Capture the cell that displays the provided text and extract its (x, y) central coordinate. 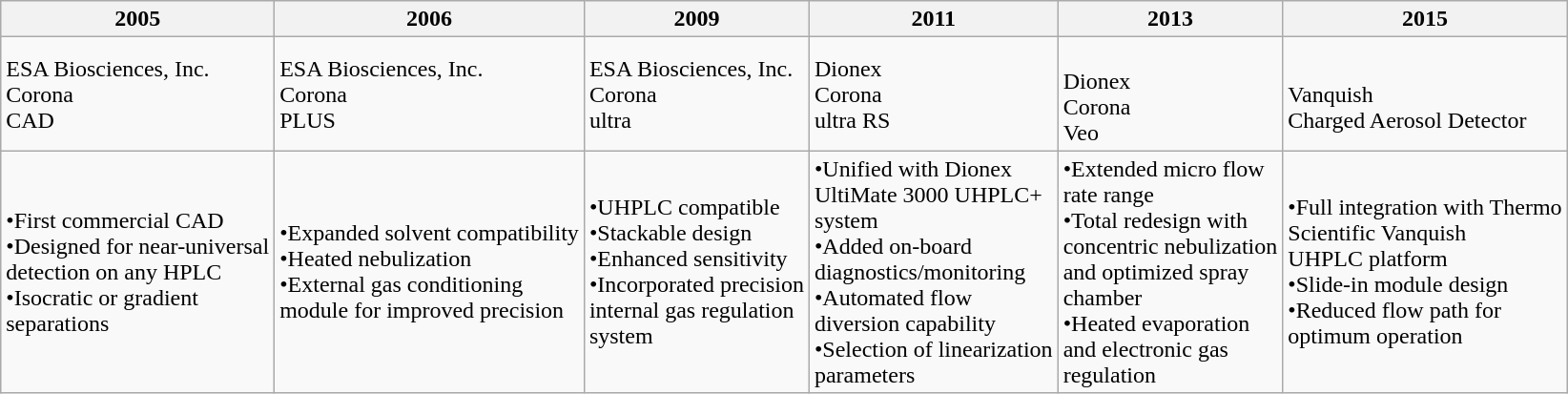
ESA Biosciences, Inc.CoronaPLUS (429, 93)
2009 (696, 19)
•Full integration with ThermoScientific VanquishUHPLC platform•Slide-in module design•Reduced flow path foroptimum operation (1425, 272)
2006 (429, 19)
2015 (1425, 19)
•First commercial CAD•Designed for near-universaldetection on any HPLC•Isocratic or gradientseparations (137, 272)
2013 (1170, 19)
ESA Biosciences, Inc.Coronaultra (696, 93)
2011 (933, 19)
•Expanded solvent compatibility•Heated nebulization•External gas conditioningmodule for improved precision (429, 272)
•Extended micro flowrate range•Total redesign withconcentric nebulizationand optimized spraychamber•Heated evaporationand electronic gasregulation (1170, 272)
VanquishCharged Aerosol Detector (1425, 93)
DionexCoronaVeo (1170, 93)
2005 (137, 19)
DionexCoronaultra RS (933, 93)
ESA Biosciences, Inc.CoronaCAD (137, 93)
•UHPLC compatible•Stackable design•Enhanced sensitivity•Incorporated precisioninternal gas regulationsystem (696, 272)
